Extract the (X, Y) coordinate from the center of the cell holding the provided text.  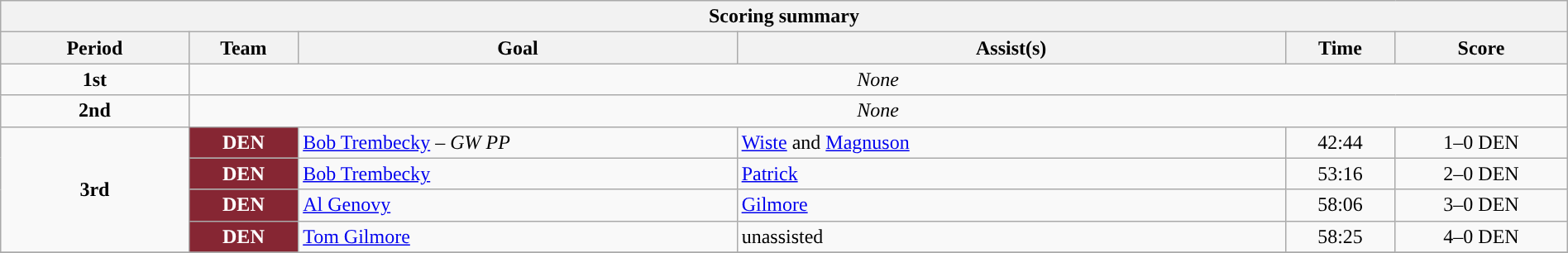
1–0 DEN (1481, 142)
Period (94, 48)
Wiste and Magnuson (1011, 142)
Al Genovy (518, 205)
53:16 (1340, 174)
Team (243, 48)
Time (1340, 48)
Patrick (1011, 174)
1st (94, 79)
Bob Trembecky – GW PP (518, 142)
Goal (518, 48)
3–0 DEN (1481, 205)
Score (1481, 48)
Tom Gilmore (518, 236)
2–0 DEN (1481, 174)
Assist(s) (1011, 48)
4–0 DEN (1481, 236)
58:25 (1340, 236)
42:44 (1340, 142)
Scoring summary (784, 17)
Bob Trembecky (518, 174)
unassisted (1011, 236)
3rd (94, 189)
Gilmore (1011, 205)
58:06 (1340, 205)
2nd (94, 111)
